Detect which cell encompasses the target text, then output its (x, y) center coordinate. 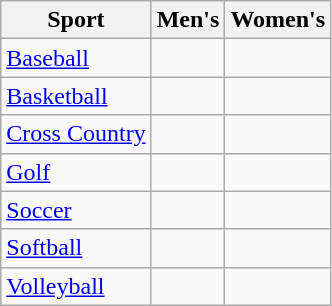
Volleyball (76, 286)
Soccer (76, 210)
Basketball (76, 96)
Men's (188, 20)
Softball (76, 248)
Cross Country (76, 134)
Golf (76, 172)
Women's (278, 20)
Baseball (76, 58)
Sport (76, 20)
